Provide the (x, y) coordinate of the cell's center where the given text is located.  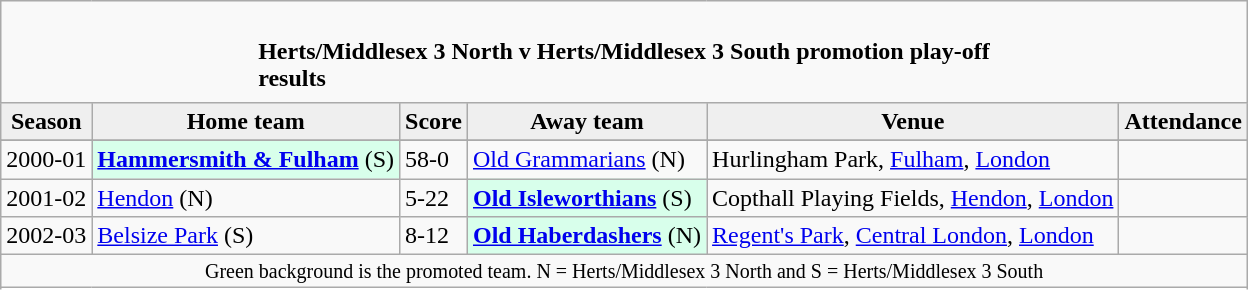
Copthall Playing Fields, Hendon, London (913, 197)
Away team (586, 121)
8-12 (434, 236)
2000-01 (46, 159)
58-0 (434, 159)
Old Grammarians (N) (586, 159)
Venue (913, 121)
Green background is the promoted team. N = Herts/Middlesex 3 North and S = Herts/Middlesex 3 South (624, 272)
2002-03 (46, 236)
5-22 (434, 197)
Old Haberdashers (N) (586, 236)
Old Isleworthians (S) (586, 197)
Regent's Park, Central London, London (913, 236)
Score (434, 121)
2001-02 (46, 197)
Attendance (1183, 121)
Belsize Park (S) (246, 236)
Home team (246, 121)
Hurlingham Park, Fulham, London (913, 159)
Season (46, 121)
Hammersmith & Fulham (S) (246, 159)
Hendon (N) (246, 197)
